Determine the (x, y) coordinate at the center of the cell enclosing the given text.  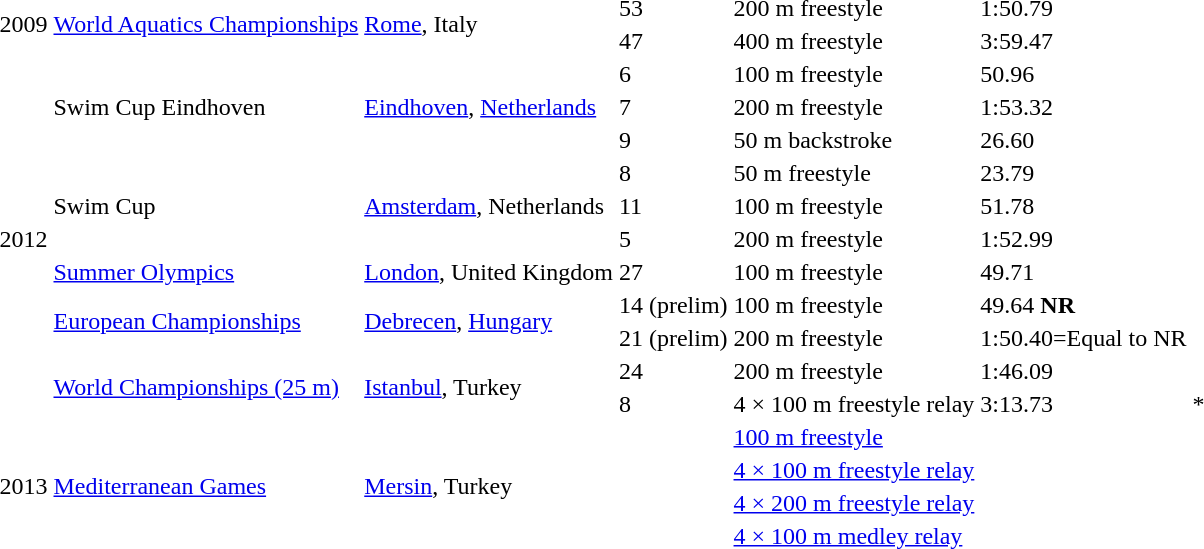
3:59.47 (1084, 41)
Swim Cup Eindhoven (206, 107)
3:13.73 (1084, 404)
50.96 (1084, 74)
47 (673, 41)
1:50.40=Equal to NR (1084, 338)
6 (673, 74)
1:46.09 (1084, 371)
World Championships (25 m) (206, 388)
21 (prelim) (673, 338)
Amsterdam, Netherlands (489, 206)
49.64 NR (1084, 305)
Eindhoven, Netherlands (489, 107)
Istanbul, Turkey (489, 388)
European Championships (206, 322)
9 (673, 140)
Debrecen, Hungary (489, 322)
4 × 200 m freestyle relay (854, 503)
Swim Cup (206, 206)
5 (673, 239)
7 (673, 107)
50 m freestyle (854, 173)
11 (673, 206)
49.71 (1084, 272)
51.78 (1084, 206)
Summer Olympics (206, 272)
400 m freestyle (854, 41)
24 (673, 371)
London, United Kingdom (489, 272)
1:53.32 (1084, 107)
23.79 (1084, 173)
26.60 (1084, 140)
50 m backstroke (854, 140)
27 (673, 272)
1:52.99 (1084, 239)
14 (prelim) (673, 305)
